Detect which cell encompasses the target text, then output its (x, y) center coordinate. 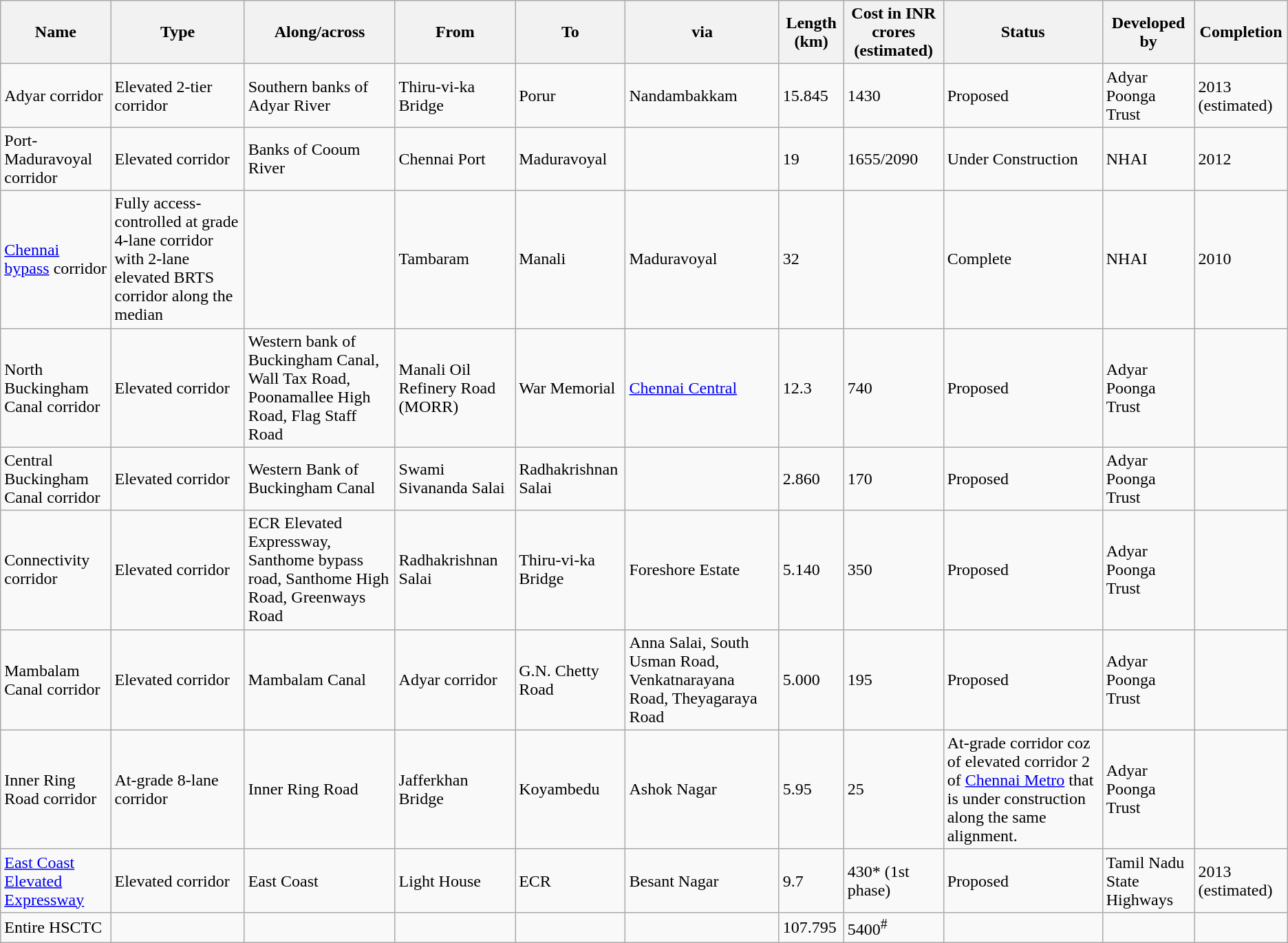
1430 (893, 96)
12.3 (811, 388)
Inner Ring Road corridor (56, 790)
170 (893, 479)
Along/across (319, 32)
Port-Maduravoyal corridor (56, 159)
Name (56, 32)
Central Buckingham Canal corridor (56, 479)
Chennai bypass corridor (56, 259)
2.860 (811, 479)
350 (893, 570)
Cost in INR crores (estimated) (893, 32)
Southern banks of Adyar River (319, 96)
Nandambakkam (702, 96)
Porur (570, 96)
From (455, 32)
5400# (893, 927)
Under Construction (1022, 159)
Fully access-controlled at grade 4-lane corridor with 2-lane elevated BRTS corridor along the median (178, 259)
5.140 (811, 570)
2012 (1241, 159)
Chennai Port (455, 159)
1655/2090 (893, 159)
Connectivity corridor (56, 570)
2010 (1241, 259)
Mambalam Canal corridor (56, 680)
5.000 (811, 680)
Banks of Cooum River (319, 159)
Mambalam Canal (319, 680)
Manali Oil Refinery Road (MORR) (455, 388)
Completion (1241, 32)
Developed by (1148, 32)
Light House (455, 880)
Manali (570, 259)
19 (811, 159)
Tamil Nadu State Highways (1148, 880)
9.7 (811, 880)
War Memorial (570, 388)
Inner Ring Road (319, 790)
ECR (570, 880)
Status (1022, 32)
5.95 (811, 790)
At-grade corridor coz of elevated corridor 2 of Chennai Metro that is under construction along the same alignment. (1022, 790)
Anna Salai, South Usman Road, Venkatnarayana Road, Theyagaraya Road (702, 680)
East Coast (319, 880)
107.795 (811, 927)
via (702, 32)
North Buckingham Canal corridor (56, 388)
Length (km) (811, 32)
Elevated 2-tier corridor (178, 96)
Besant Nagar (702, 880)
ECR Elevated Expressway, Santhome bypass road, Santhome High Road, Greenways Road (319, 570)
Ashok Nagar (702, 790)
East Coast Elevated Expressway (56, 880)
Western Bank of Buckingham Canal (319, 479)
Entire HSCTC (56, 927)
Swami Sivananda Salai (455, 479)
Foreshore Estate (702, 570)
25 (893, 790)
At-grade 8-lane corridor (178, 790)
Complete (1022, 259)
Chennai Central (702, 388)
740 (893, 388)
195 (893, 680)
15.845 (811, 96)
Type (178, 32)
Western bank of Buckingham Canal, Wall Tax Road, Poonamallee High Road, Flag Staff Road (319, 388)
32 (811, 259)
G.N. Chetty Road (570, 680)
430* (1st phase) (893, 880)
To (570, 32)
Tambaram (455, 259)
Koyambedu (570, 790)
Jafferkhan Bridge (455, 790)
